Output the [x, y] coordinate of the center of the cell containing the given text.  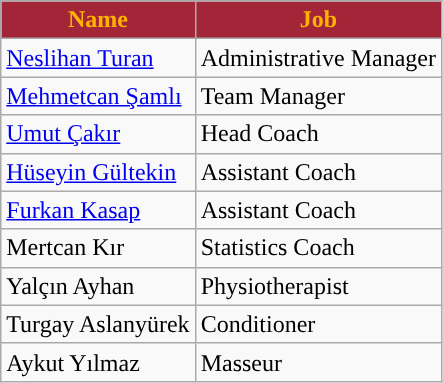
Conditioner [318, 324]
Name [98, 20]
Head Coach [318, 134]
Turgay Aslanyürek [98, 324]
Job [318, 20]
Masseur [318, 362]
Mertcan Kır [98, 248]
Physiotherapist [318, 286]
Aykut Yılmaz [98, 362]
Statistics Coach [318, 248]
Furkan Kasap [98, 210]
Neslihan Turan [98, 58]
Hüseyin Gültekin [98, 172]
Umut Çakır [98, 134]
Administrative Manager [318, 58]
Yalçın Ayhan [98, 286]
Team Manager [318, 96]
Mehmetcan Şamlı [98, 96]
